Output the (x, y) coordinate of the center of the cell containing the given text.  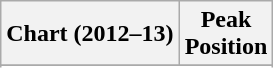
PeakPosition (226, 34)
Chart (2012–13) (90, 34)
